For the text-containing cell, return its midpoint in [X, Y] coordinate format. 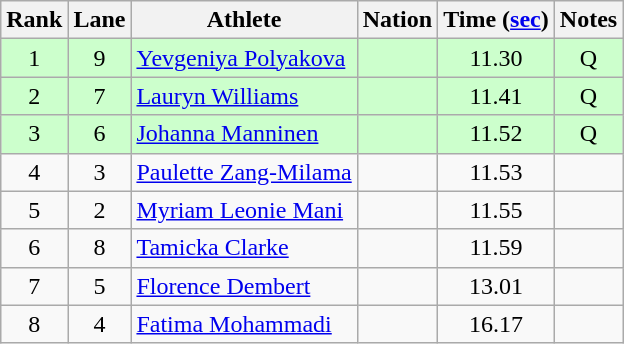
11.41 [496, 96]
Paulette Zang-Milama [244, 172]
Rank [34, 20]
Myriam Leonie Mani [244, 210]
Fatima Mohammadi [244, 324]
16.17 [496, 324]
Nation [397, 20]
11.30 [496, 58]
Yevgeniya Polyakova [244, 58]
1 [34, 58]
Notes [588, 20]
Athlete [244, 20]
Tamicka Clarke [244, 248]
11.59 [496, 248]
11.53 [496, 172]
11.55 [496, 210]
Lane [100, 20]
Florence Dembert [244, 286]
9 [100, 58]
Time (sec) [496, 20]
13.01 [496, 286]
Lauryn Williams [244, 96]
Johanna Manninen [244, 134]
11.52 [496, 134]
